Locate the cell with the specified text and output its [x, y] center coordinate. 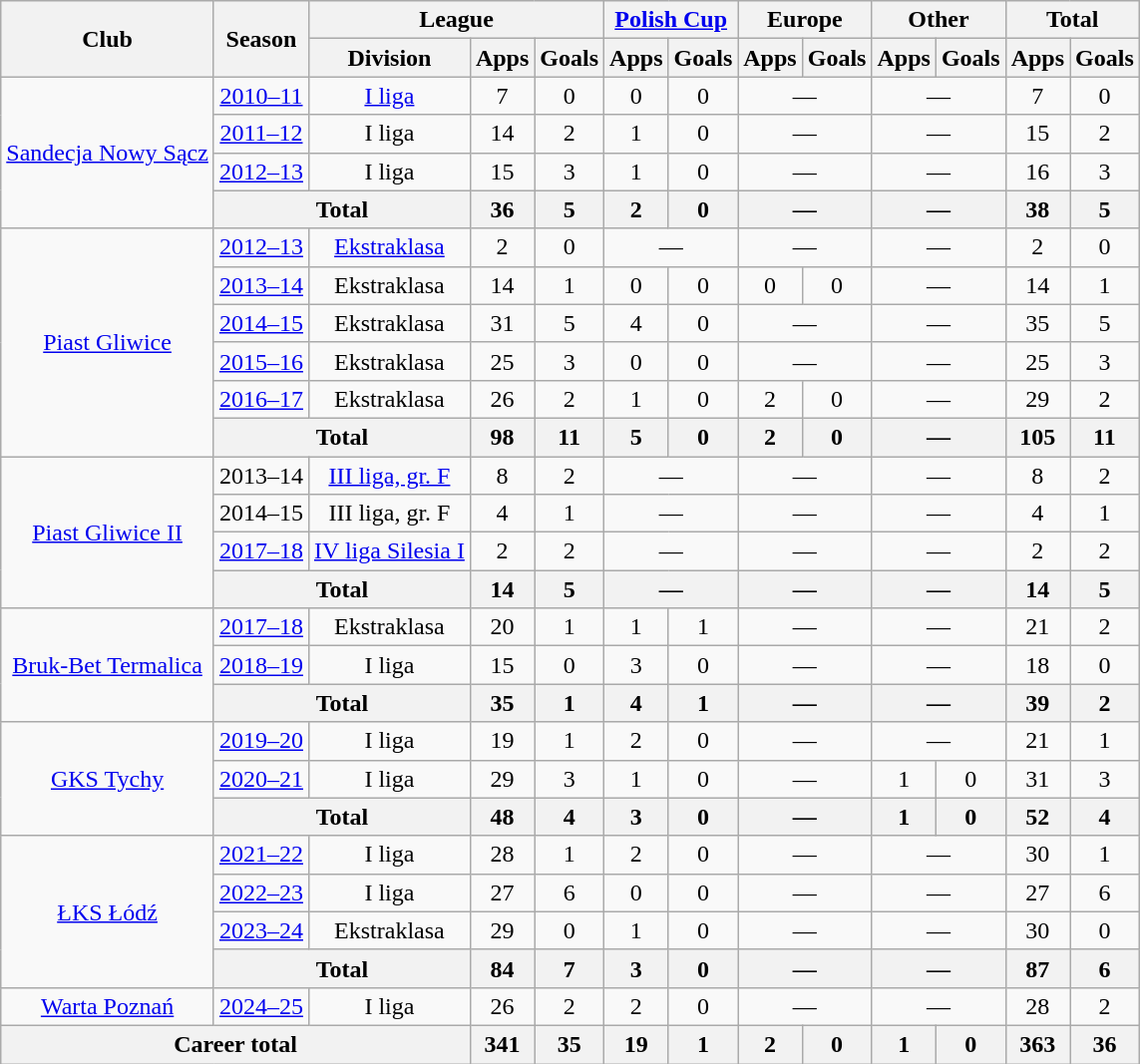
Europe [805, 20]
Piast Gliwice II [108, 532]
Division [389, 58]
Bruk-Bet Termalica [108, 665]
Other [939, 20]
Season [261, 39]
Polish Cup [671, 20]
20 [502, 627]
2024–25 [261, 1006]
2019–20 [261, 741]
ŁKS Łódź [108, 911]
Career total [235, 1044]
84 [502, 968]
18 [1037, 665]
38 [1037, 209]
Sandecja Nowy Sącz [108, 153]
48 [502, 817]
2016–17 [261, 399]
87 [1037, 968]
16 [1037, 172]
2022–23 [261, 892]
League [456, 20]
2021–22 [261, 855]
2010–11 [261, 96]
2015–16 [261, 361]
98 [502, 437]
Warta Poznań [108, 1006]
Piast Gliwice [108, 342]
IV liga Silesia I [389, 551]
39 [1037, 703]
341 [502, 1044]
Club [108, 39]
52 [1037, 817]
GKS Tychy [108, 779]
363 [1037, 1044]
2011–12 [261, 134]
105 [1037, 437]
2018–19 [261, 665]
2023–24 [261, 930]
2020–21 [261, 779]
